Return [X, Y] of the center of cell containing provided text 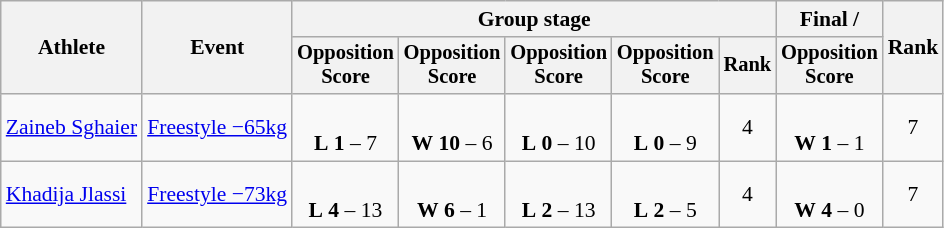
Event [217, 48]
L 2 – 13 [558, 194]
Group stage [534, 19]
L 2 – 5 [666, 194]
L 4 – 13 [346, 194]
Final / [830, 19]
L 1 – 7 [346, 128]
W 10 – 6 [452, 128]
Freestyle −65kg [217, 128]
W 4 – 0 [830, 194]
L 0 – 9 [666, 128]
Freestyle −73kg [217, 194]
W 1 – 1 [830, 128]
Zaineb Sghaier [72, 128]
L 0 – 10 [558, 128]
W 6 – 1 [452, 194]
Khadija Jlassi [72, 194]
Athlete [72, 48]
